Capture the cell that displays the provided text and extract its (x, y) central coordinate. 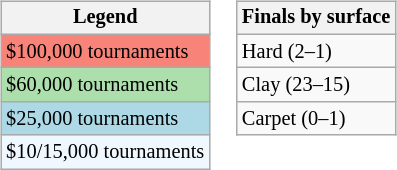
$100,000 tournaments (105, 51)
Finals by surface (316, 18)
Carpet (0–1) (316, 119)
$60,000 tournaments (105, 85)
Legend (105, 18)
$25,000 tournaments (105, 119)
Hard (2–1) (316, 51)
$10/15,000 tournaments (105, 152)
Clay (23–15) (316, 85)
